Locate the cell with the specified text and output its (X, Y) center coordinate. 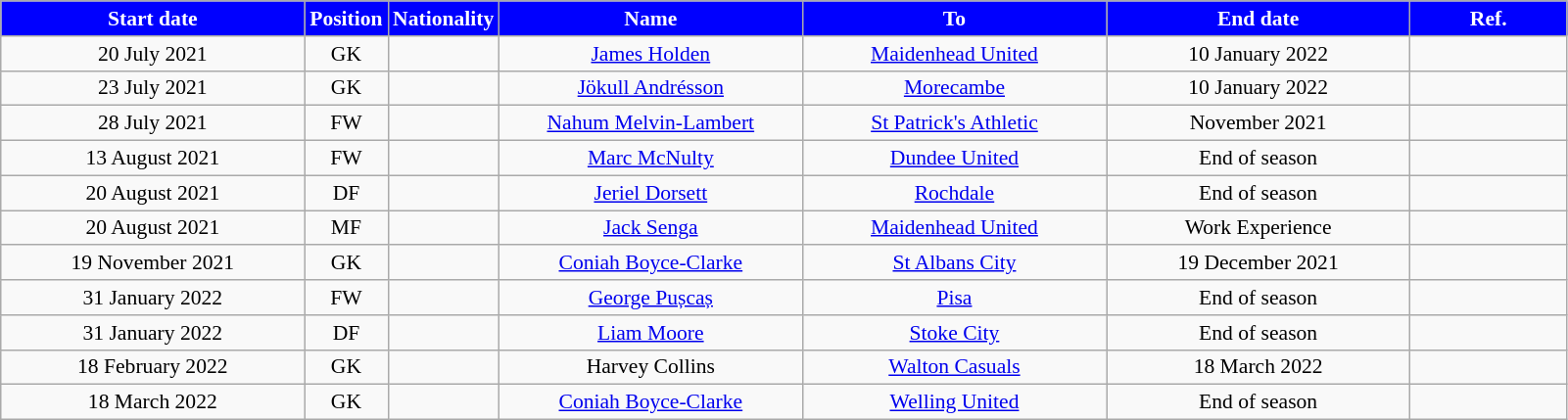
St Albans City (954, 263)
19 December 2021 (1259, 263)
18 February 2022 (153, 367)
Ref. (1489, 19)
George Pușcaș (650, 298)
Start date (153, 19)
St Patrick's Athletic (954, 123)
James Holden (650, 54)
Jeriel Dorsett (650, 193)
19 November 2021 (153, 263)
Liam Moore (650, 333)
Pisa (954, 298)
Jack Senga (650, 228)
23 July 2021 (153, 88)
Work Experience (1259, 228)
MF (347, 228)
Dundee United (954, 159)
Marc McNulty (650, 159)
28 July 2021 (153, 123)
Nahum Melvin-Lambert (650, 123)
Harvey Collins (650, 367)
Morecambe (954, 88)
Jökull Andrésson (650, 88)
To (954, 19)
20 July 2021 (153, 54)
Nationality (443, 19)
November 2021 (1259, 123)
Walton Casuals (954, 367)
Rochdale (954, 193)
Name (650, 19)
Position (347, 19)
End date (1259, 19)
Welling United (954, 402)
13 August 2021 (153, 159)
Stoke City (954, 333)
